Provide the (X, Y) coordinate of the cell's center where the given text is located.  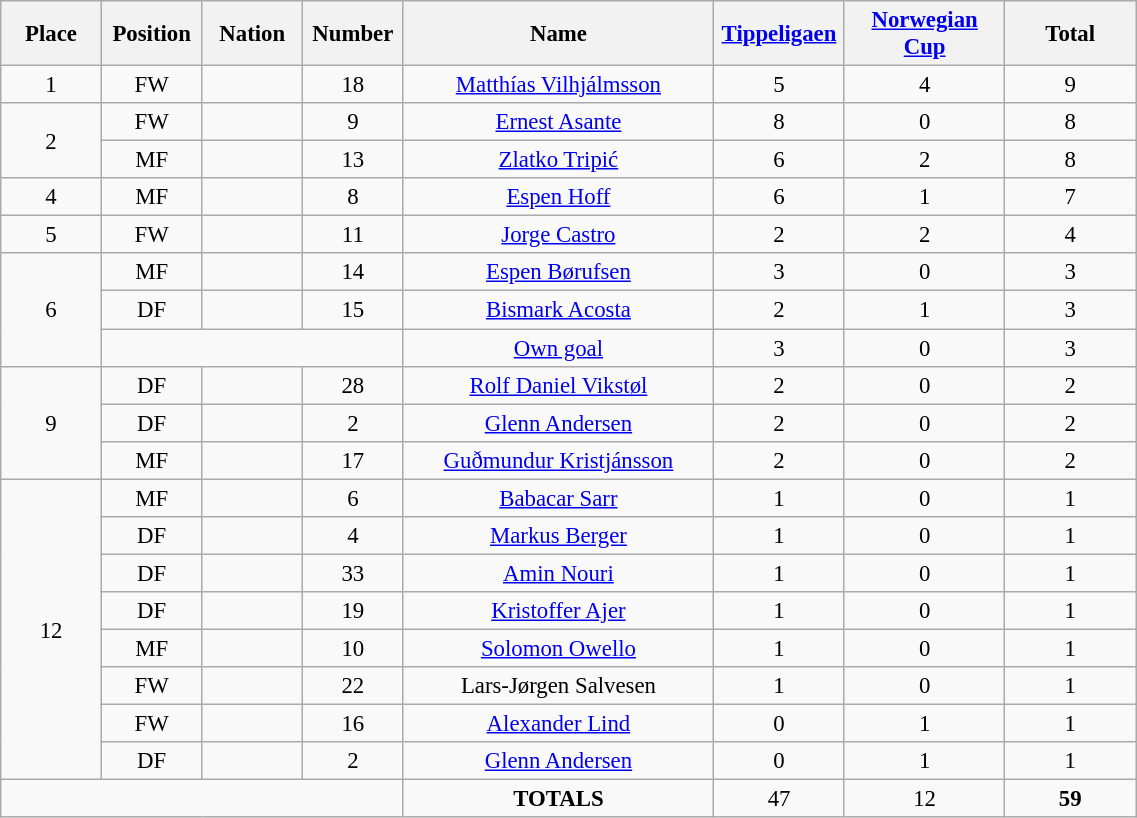
Markus Berger (558, 536)
Babacar Sarr (558, 498)
Solomon Owello (558, 648)
17 (354, 460)
Rolf Daniel Vikstøl (558, 385)
Matthías Vilhjálmsson (558, 85)
Kristoffer Ajer (558, 611)
16 (354, 724)
11 (354, 235)
Tippeligaen (780, 34)
Total (1070, 34)
TOTALS (558, 799)
59 (1070, 799)
Name (558, 34)
Zlatko Tripić (558, 160)
Espen Børufsen (558, 273)
Bismark Acosta (558, 310)
Place (52, 34)
15 (354, 310)
Nation (252, 34)
Lars-Jørgen Salvesen (558, 686)
Amin Nouri (558, 573)
18 (354, 85)
33 (354, 573)
Alexander Lind (558, 724)
Jorge Castro (558, 235)
Position (152, 34)
Norwegian Cup (924, 34)
13 (354, 160)
47 (780, 799)
10 (354, 648)
14 (354, 273)
Own goal (558, 348)
22 (354, 686)
Ernest Asante (558, 122)
Espen Hoff (558, 197)
19 (354, 611)
7 (1070, 197)
Number (354, 34)
Guðmundur Kristjánsson (558, 460)
28 (354, 385)
